For the text-containing cell, return its midpoint in (x, y) coordinate format. 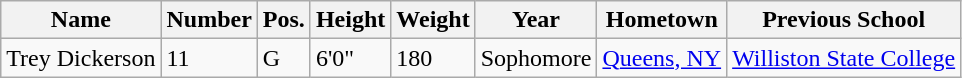
Weight (433, 20)
Year (536, 20)
6'0" (350, 58)
Sophomore (536, 58)
Trey Dickerson (81, 58)
Height (350, 20)
Queens, NY (662, 58)
11 (209, 58)
180 (433, 58)
Previous School (844, 20)
Hometown (662, 20)
Pos. (284, 20)
Number (209, 20)
Williston State College (844, 58)
Name (81, 20)
G (284, 58)
